Scan for the cell matching the given text and deliver its [x, y] coordinate at center. 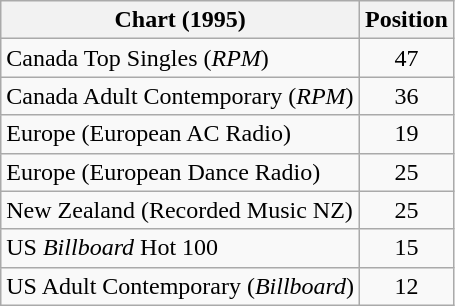
Canada Adult Contemporary (RPM) [180, 96]
Position [407, 20]
15 [407, 248]
Europe (European Dance Radio) [180, 172]
Chart (1995) [180, 20]
US Adult Contemporary (Billboard) [180, 286]
Europe (European AC Radio) [180, 134]
47 [407, 58]
US Billboard Hot 100 [180, 248]
Canada Top Singles (RPM) [180, 58]
12 [407, 286]
19 [407, 134]
36 [407, 96]
New Zealand (Recorded Music NZ) [180, 210]
